Locate the cell with the specified text and output its [X, Y] center coordinate. 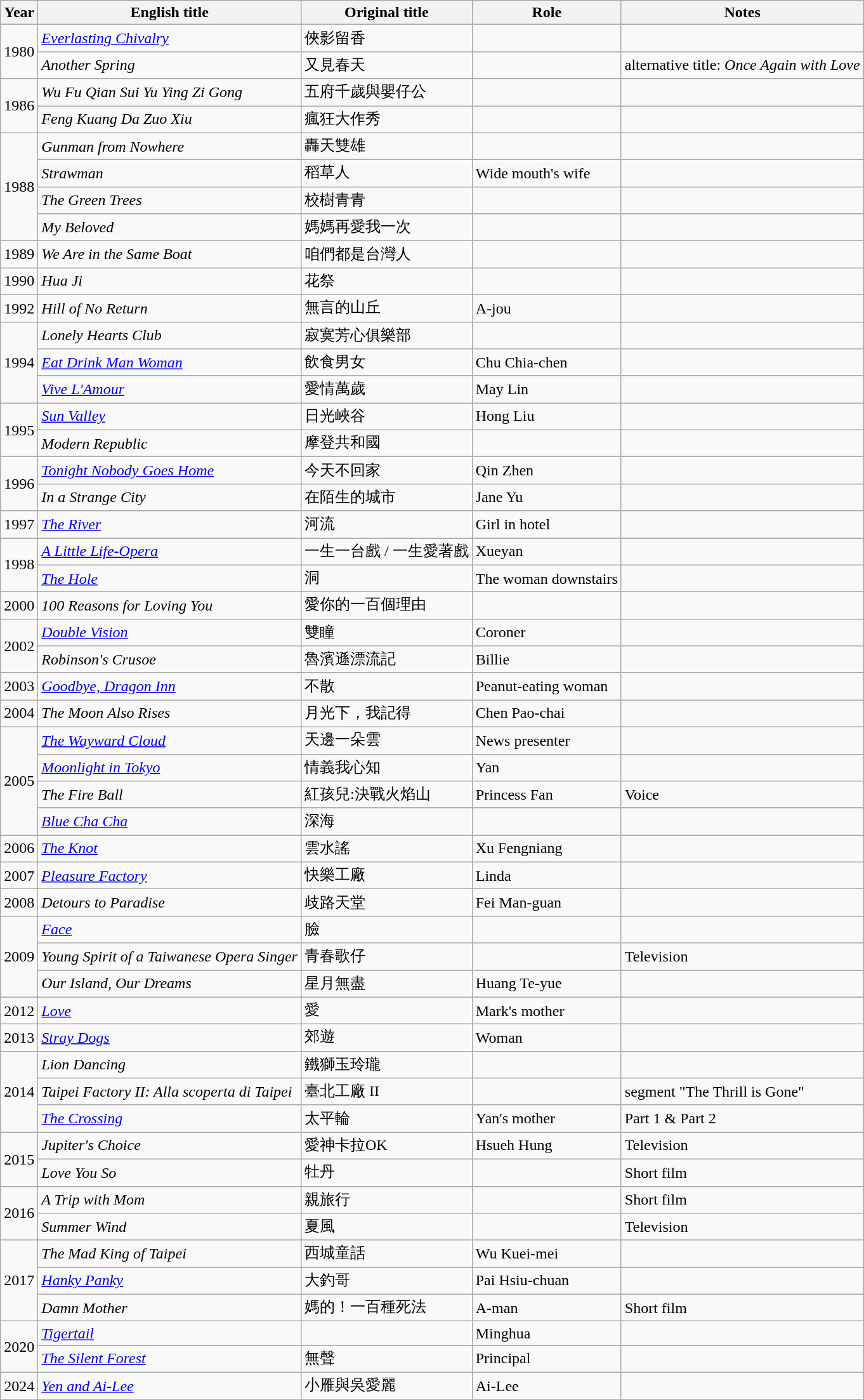
The Hole [170, 579]
Xu Fengniang [547, 849]
紅孩兒:決戰火焰山 [386, 795]
Role [547, 13]
A Trip with Mom [170, 1199]
alternative title: Once Again with Love [742, 65]
Principal [547, 1359]
媽的！一百種死法 [386, 1307]
The woman downstairs [547, 579]
Summer Wind [170, 1227]
A-jou [547, 308]
Original title [386, 13]
河流 [386, 524]
1986 [19, 105]
The Fire Ball [170, 795]
日光峽谷 [386, 416]
青春歌仔 [386, 957]
Goodbye, Dragon Inn [170, 687]
牡丹 [386, 1173]
Notes [742, 13]
Robinson's Crusoe [170, 660]
The Silent Forest [170, 1359]
Girl in hotel [547, 524]
今天不回家 [386, 471]
在陌生的城市 [386, 498]
愛神卡拉OK [386, 1146]
五府千歲與嬰仔公 [386, 93]
花祭 [386, 282]
Tigertail [170, 1333]
洞 [386, 579]
Moonlight in Tokyo [170, 768]
飲食男女 [386, 363]
情義我心知 [386, 768]
Tonight Nobody Goes Home [170, 471]
大釣哥 [386, 1281]
Taipei Factory II: Alla scoperta di Taipei [170, 1092]
Vive L'Amour [170, 390]
1997 [19, 524]
My Beloved [170, 227]
Part 1 & Part 2 [742, 1118]
Yan's mother [547, 1118]
愛情萬歲 [386, 390]
Linda [547, 876]
歧路天堂 [386, 902]
Billie [547, 660]
Qin Zhen [547, 471]
1992 [19, 308]
A Little Life-Opera [170, 552]
Ai-Lee [547, 1386]
郊遊 [386, 1038]
We Are in the Same Boat [170, 254]
月光下，我記得 [386, 713]
May Lin [547, 390]
The Knot [170, 849]
1998 [19, 565]
Modern Republic [170, 443]
2008 [19, 902]
Wu Fu Qian Sui Yu Ying Zi Gong [170, 93]
Detours to Paradise [170, 902]
夏風 [386, 1227]
親旅行 [386, 1199]
2017 [19, 1281]
The Crossing [170, 1118]
不散 [386, 687]
Feng Kuang Da Zuo Xiu [170, 119]
Pleasure Factory [170, 876]
2013 [19, 1038]
1990 [19, 282]
The River [170, 524]
Strawman [170, 174]
星月無盡 [386, 984]
1988 [19, 187]
Chu Chia-chen [547, 363]
Double Vision [170, 632]
2009 [19, 956]
臉 [386, 929]
2016 [19, 1213]
愛 [386, 1010]
2003 [19, 687]
News presenter [547, 740]
Woman [547, 1038]
Hanky Panky [170, 1281]
稻草人 [386, 174]
愛你的一百個理由 [386, 605]
太平輪 [386, 1118]
Mark's mother [547, 1010]
Everlasting Chivalry [170, 38]
媽媽再愛我一次 [386, 227]
西城童話 [386, 1254]
Eat Drink Man Woman [170, 363]
Pai Hsiu-chuan [547, 1281]
雙瞳 [386, 632]
2004 [19, 713]
In a Strange City [170, 498]
雲水謠 [386, 849]
寂寞芳心俱樂部 [386, 335]
Wide mouth's wife [547, 174]
2002 [19, 646]
Damn Mother [170, 1307]
Lion Dancing [170, 1065]
segment "The Thrill is Gone" [742, 1092]
Gunman from Nowhere [170, 146]
摩登共和國 [386, 443]
Voice [742, 795]
深海 [386, 821]
俠影留香 [386, 38]
Lonely Hearts Club [170, 335]
Sun Valley [170, 416]
快樂工廠 [386, 876]
Yan [547, 768]
Wu Kuei-mei [547, 1254]
2024 [19, 1386]
2020 [19, 1347]
Minghua [547, 1333]
Year [19, 13]
The Moon Also Rises [170, 713]
Jupiter's Choice [170, 1146]
Fei Man-guan [547, 902]
The Green Trees [170, 201]
2014 [19, 1092]
又見春天 [386, 65]
2000 [19, 605]
1989 [19, 254]
小雁與吳愛麗 [386, 1386]
Love You So [170, 1173]
Peanut-eating woman [547, 687]
2006 [19, 849]
2015 [19, 1159]
Xueyan [547, 552]
Stray Dogs [170, 1038]
天邊一朵雲 [386, 740]
咱們都是台灣人 [386, 254]
Coroner [547, 632]
Hill of No Return [170, 308]
1995 [19, 430]
2007 [19, 876]
English title [170, 13]
100 Reasons for Loving You [170, 605]
校樹青青 [386, 201]
一生一台戲 / 一生愛著戲 [386, 552]
The Mad King of Taipei [170, 1254]
鐵獅玉玲瓏 [386, 1065]
Chen Pao-chai [547, 713]
1996 [19, 484]
Yen and Ai-Lee [170, 1386]
Blue Cha Cha [170, 821]
臺北工廠 II [386, 1092]
Another Spring [170, 65]
魯濱遜漂流記 [386, 660]
Jane Yu [547, 498]
Young Spirit of a Taiwanese Opera Singer [170, 957]
1994 [19, 362]
Face [170, 929]
Hsueh Hung [547, 1146]
2012 [19, 1010]
2005 [19, 781]
無言的山丘 [386, 308]
1980 [19, 52]
Our Island, Our Dreams [170, 984]
Hong Liu [547, 416]
The Wayward Cloud [170, 740]
Hua Ji [170, 282]
A-man [547, 1307]
Love [170, 1010]
Huang Te-yue [547, 984]
無聲 [386, 1359]
Princess Fan [547, 795]
轟天雙雄 [386, 146]
瘋狂大作秀 [386, 119]
